Search for the cell housing the specified text and yield its [X, Y] center coordinate. 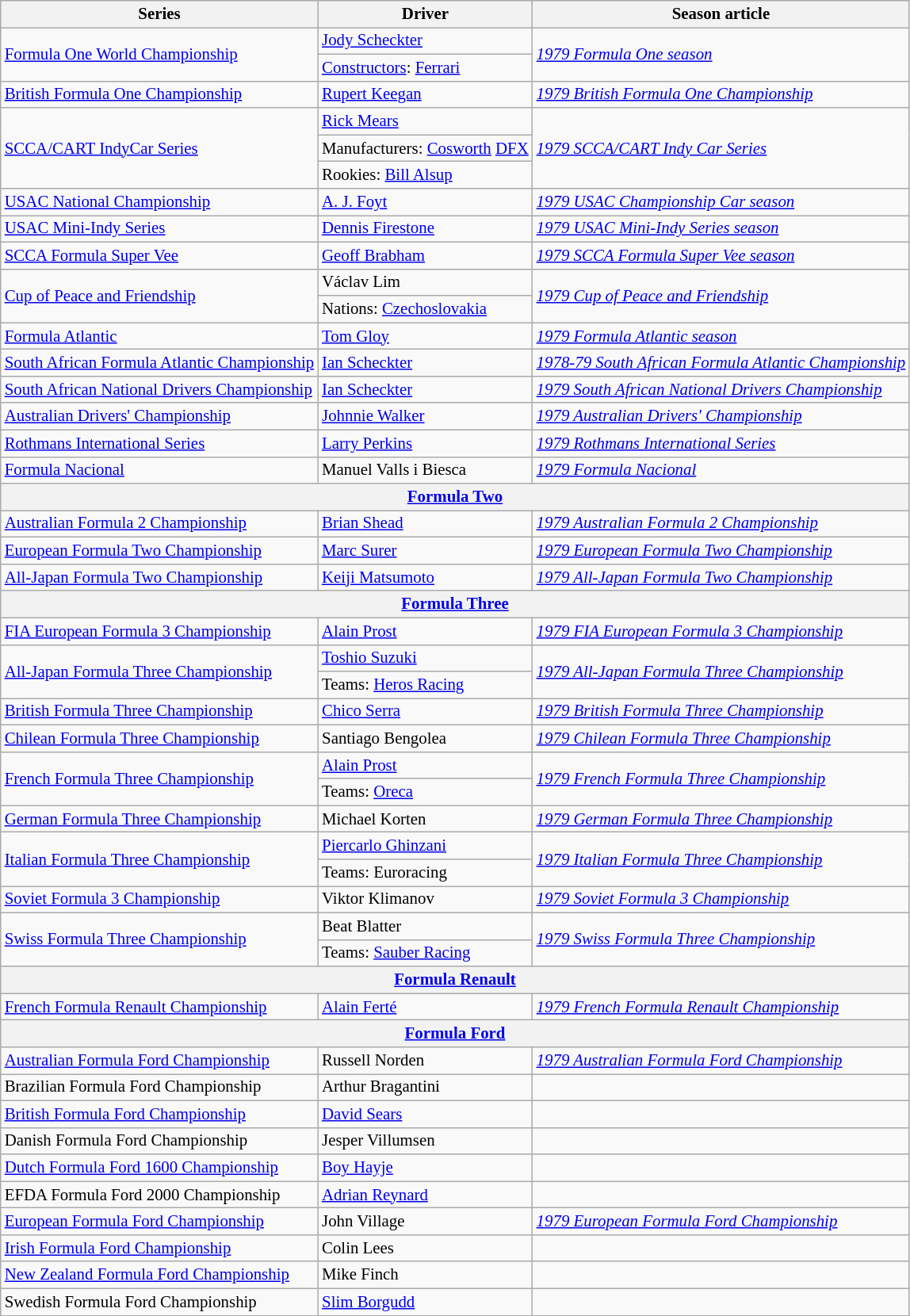
Brian Shead [425, 524]
Beat Blatter [425, 926]
1979 Formula Atlantic season [721, 336]
French Formula Three Championship [159, 779]
Teams: Heros Racing [425, 685]
1979 Formula Nacional [721, 470]
Formula Renault [455, 980]
Series [159, 14]
British Formula Ford Championship [159, 1114]
Santiago Bengolea [425, 738]
Formula Three [455, 604]
Formula Atlantic [159, 336]
Boy Hayje [425, 1168]
Keiji Matsumoto [425, 577]
Teams: Oreca [425, 792]
Larry Perkins [425, 443]
South African National Drivers Championship [159, 389]
Australian Formula Ford Championship [159, 1061]
Geoff Brabham [425, 255]
Formula Ford [455, 1034]
1979 Australian Drivers' Championship [721, 416]
1979 Cup of Peace and Friendship [721, 296]
1979 Australian Formula Ford Championship [721, 1061]
1979 Australian Formula 2 Championship [721, 524]
Václav Lim [425, 282]
USAC National Championship [159, 202]
David Sears [425, 1114]
1979 SCCA Formula Super Vee season [721, 255]
USAC Mini-Indy Series [159, 228]
British Formula Three Championship [159, 712]
Season article [721, 14]
Formula Nacional [159, 470]
1979 French Formula Renault Championship [721, 1007]
Rick Mears [425, 121]
Dennis Firestone [425, 228]
Rothmans International Series [159, 443]
European Formula Two Championship [159, 551]
EFDA Formula Ford 2000 Championship [159, 1195]
Colin Lees [425, 1248]
1979 All-Japan Formula Three Championship [721, 671]
1979 Rothmans International Series [721, 443]
1979 USAC Championship Car season [721, 202]
1979 Soviet Formula 3 Championship [721, 900]
1979 French Formula Three Championship [721, 779]
Driver [425, 14]
1979 SCCA/CART Indy Car Series [721, 148]
Jody Scheckter [425, 40]
Manuel Valls i Biesca [425, 470]
Mike Finch [425, 1275]
Toshio Suzuki [425, 658]
Constructors: Ferrari [425, 67]
1979 British Formula Three Championship [721, 712]
FIA European Formula 3 Championship [159, 631]
All-Japan Formula Two Championship [159, 577]
SCCA/CART IndyCar Series [159, 148]
Soviet Formula 3 Championship [159, 900]
1979 German Formula Three Championship [721, 819]
French Formula Renault Championship [159, 1007]
Formula One World Championship [159, 54]
South African Formula Atlantic Championship [159, 363]
New Zealand Formula Ford Championship [159, 1275]
Tom Gloy [425, 336]
1979 British Formula One Championship [721, 94]
1978-79 South African Formula Atlantic Championship [721, 363]
German Formula Three Championship [159, 819]
John Village [425, 1222]
Arthur Bragantini [425, 1087]
Slim Borgudd [425, 1302]
1979 Chilean Formula Three Championship [721, 738]
Russell Norden [425, 1061]
European Formula Ford Championship [159, 1222]
1979 Formula One season [721, 54]
Teams: Euroracing [425, 873]
Australian Formula 2 Championship [159, 524]
Michael Korten [425, 819]
Teams: Sauber Racing [425, 953]
Danish Formula Ford Championship [159, 1141]
Dutch Formula Ford 1600 Championship [159, 1168]
1979 All-Japan Formula Two Championship [721, 577]
Swiss Formula Three Championship [159, 939]
1979 USAC Mini-Indy Series season [721, 228]
Johnnie Walker [425, 416]
Piercarlo Ghinzani [425, 846]
Jesper Villumsen [425, 1141]
SCCA Formula Super Vee [159, 255]
A. J. Foyt [425, 202]
Adrian Reynard [425, 1195]
Brazilian Formula Ford Championship [159, 1087]
1979 Swiss Formula Three Championship [721, 939]
Australian Drivers' Championship [159, 416]
British Formula One Championship [159, 94]
Italian Formula Three Championship [159, 859]
Swedish Formula Ford Championship [159, 1302]
1979 Italian Formula Three Championship [721, 859]
1979 FIA European Formula 3 Championship [721, 631]
All-Japan Formula Three Championship [159, 671]
Alain Ferté [425, 1007]
Rookies: Bill Alsup [425, 175]
Chilean Formula Three Championship [159, 738]
Nations: Czechoslovakia [425, 309]
Manufacturers: Cosworth DFX [425, 148]
Irish Formula Ford Championship [159, 1248]
1979 South African National Drivers Championship [721, 389]
Marc Surer [425, 551]
Rupert Keegan [425, 94]
Cup of Peace and Friendship [159, 296]
1979 European Formula Ford Championship [721, 1222]
Chico Serra [425, 712]
Viktor Klimanov [425, 900]
Formula Two [455, 497]
1979 European Formula Two Championship [721, 551]
